Output the [x, y] coordinate of the center of the cell containing the given text.  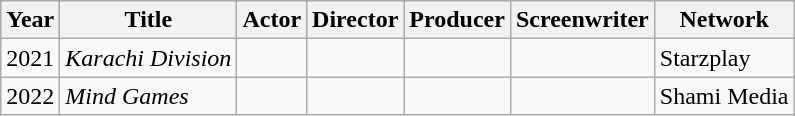
Mind Games [148, 96]
2022 [30, 96]
2021 [30, 58]
Director [356, 20]
Screenwriter [582, 20]
Starzplay [724, 58]
Actor [272, 20]
Producer [458, 20]
Year [30, 20]
Karachi Division [148, 58]
Shami Media [724, 96]
Title [148, 20]
Network [724, 20]
